Return (X, Y) of the center of cell containing provided text 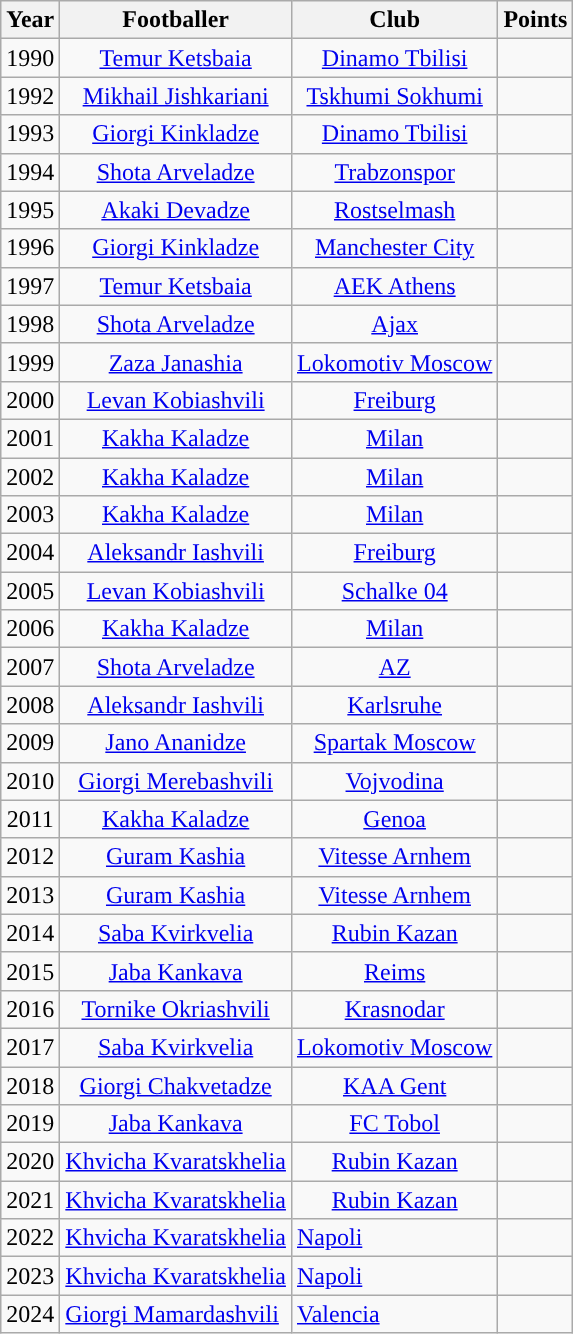
2022 (30, 1238)
2010 (30, 781)
1994 (30, 172)
Club (394, 20)
Akaki Devadze (176, 210)
2024 (30, 1314)
2020 (30, 1162)
1997 (30, 286)
2014 (30, 933)
Zaza Janashia (176, 362)
Jano Ananidze (176, 743)
1990 (30, 58)
2018 (30, 1085)
Tskhumi Sokhumi (394, 96)
1993 (30, 134)
AEK Athens (394, 286)
Tornike Okriashvili (176, 1009)
Spartak Moscow (394, 743)
KAA Gent (394, 1085)
Giorgi Mamardashvili (176, 1314)
2003 (30, 515)
FC Tobol (394, 1124)
Giorgi Merebashvili (176, 781)
1992 (30, 96)
2015 (30, 971)
1996 (30, 248)
2008 (30, 705)
Trabzonspor (394, 172)
Karlsruhe (394, 705)
Krasnodar (394, 1009)
Valencia (394, 1314)
2023 (30, 1276)
1998 (30, 324)
Vojvodina (394, 781)
2021 (30, 1200)
Reims (394, 971)
2011 (30, 819)
Genoa (394, 819)
2007 (30, 667)
2016 (30, 1009)
Points (536, 20)
Footballer (176, 20)
1995 (30, 210)
Schalke 04 (394, 591)
Mikhail Jishkariani (176, 96)
Ajax (394, 324)
2013 (30, 895)
Year (30, 20)
2006 (30, 629)
2019 (30, 1124)
2000 (30, 400)
Manchester City (394, 248)
Giorgi Chakvetadze (176, 1085)
2001 (30, 438)
2002 (30, 477)
Rostselmash (394, 210)
2009 (30, 743)
2012 (30, 857)
2005 (30, 591)
AZ (394, 667)
2017 (30, 1047)
1999 (30, 362)
2004 (30, 553)
